Determine the [X, Y] coordinate at the center of the cell enclosing the given text.  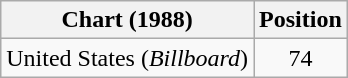
74 [301, 58]
Position [301, 20]
United States (Billboard) [128, 58]
Chart (1988) [128, 20]
